Detect which cell encompasses the target text, then output its [X, Y] center coordinate. 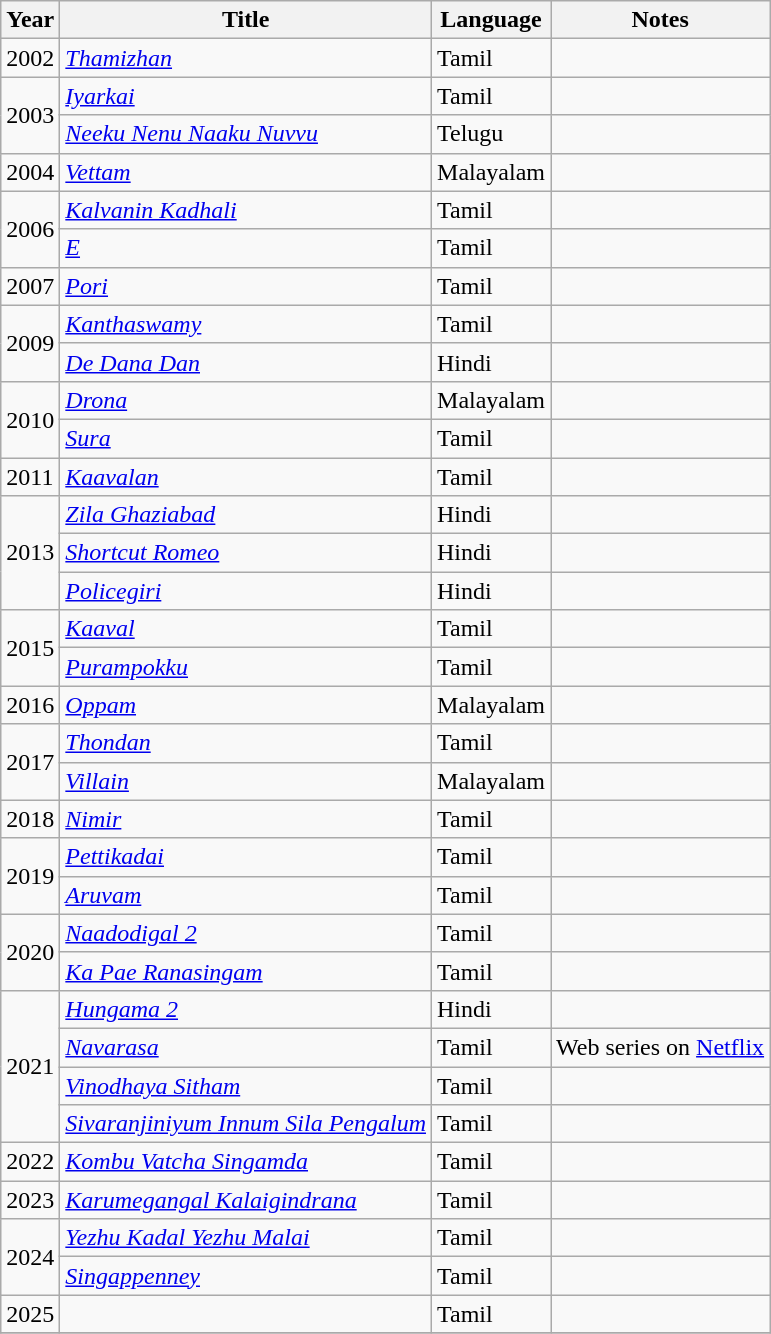
Aruvam [246, 895]
Policegiri [246, 591]
2002 [30, 58]
Vinodhaya Sitham [246, 1085]
Yezhu Kadal Yezhu Malai [246, 1238]
Web series on Netflix [660, 1047]
Naadodigal 2 [246, 933]
De Dana Dan [246, 362]
2010 [30, 419]
2025 [30, 1314]
Kalvanin Kadhali [246, 210]
Karumegangal Kalaigindrana [246, 1200]
2024 [30, 1257]
Sura [246, 438]
2006 [30, 229]
Notes [660, 20]
Oppam [246, 705]
2017 [30, 762]
Drona [246, 400]
Pori [246, 286]
Year [30, 20]
Shortcut Romeo [246, 553]
Nimir [246, 819]
Zila Ghaziabad [246, 515]
2022 [30, 1162]
2020 [30, 952]
2004 [30, 172]
2011 [30, 477]
2003 [30, 115]
2009 [30, 343]
Kanthaswamy [246, 324]
Thondan [246, 743]
Kaavalan [246, 477]
2016 [30, 705]
Singappenney [246, 1276]
Iyarkai [246, 96]
2013 [30, 553]
Ka Pae Ranasingam [246, 971]
Pettikadai [246, 857]
Sivaranjiniyum Innum Sila Pengalum [246, 1124]
Purampokku [246, 667]
2007 [30, 286]
2018 [30, 819]
2023 [30, 1200]
Villain [246, 781]
2019 [30, 876]
Thamizhan [246, 58]
2015 [30, 648]
Vettam [246, 172]
Neeku Nenu Naaku Nuvvu [246, 134]
Title [246, 20]
Language [492, 20]
Kombu Vatcha Singamda [246, 1162]
Telugu [492, 134]
Hungama 2 [246, 1009]
E [246, 248]
Navarasa [246, 1047]
Kaaval [246, 629]
2021 [30, 1066]
